Scan for the cell matching the given text and deliver its [X, Y] coordinate at center. 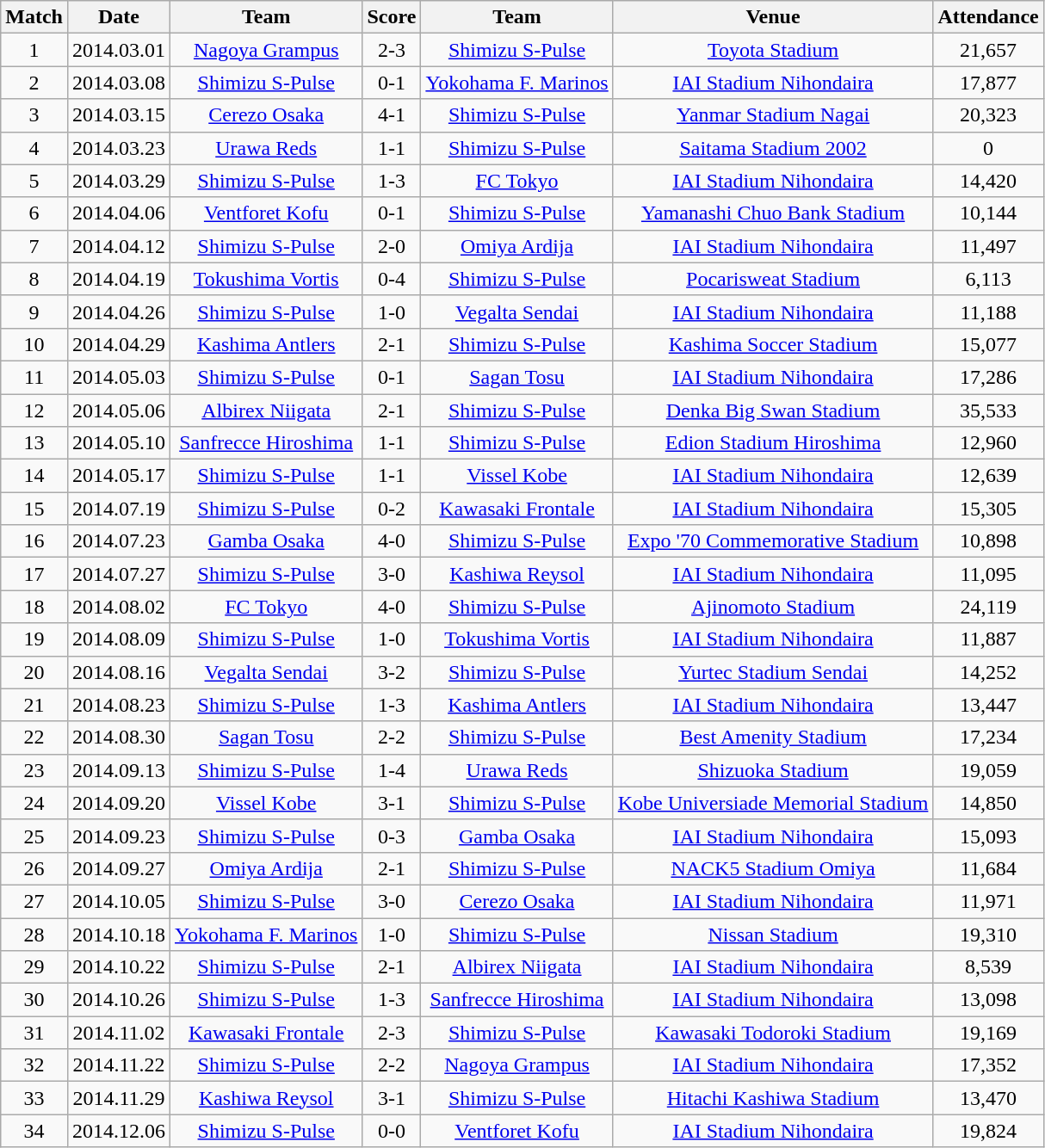
Denka Big Swan Stadium [773, 410]
7 [34, 246]
2014.11.22 [119, 1065]
15,077 [988, 344]
6 [34, 213]
20,323 [988, 115]
16 [34, 541]
Yamanashi Chuo Bank Stadium [773, 213]
Yurtec Stadium Sendai [773, 672]
2014.07.23 [119, 541]
2014.03.29 [119, 181]
19 [34, 639]
28 [34, 934]
8 [34, 279]
0 [988, 148]
2014.08.30 [119, 738]
11,971 [988, 901]
2014.04.06 [119, 213]
13 [34, 443]
2014.11.29 [119, 1098]
2014.03.15 [119, 115]
14,252 [988, 672]
0-3 [392, 836]
17,234 [988, 738]
11,095 [988, 574]
Kawasaki Todoroki Stadium [773, 1033]
Hitachi Kashiwa Stadium [773, 1098]
19,824 [988, 1131]
14 [34, 476]
6,113 [988, 279]
34 [34, 1131]
2014.05.03 [119, 377]
2014.09.20 [119, 803]
2014.05.06 [119, 410]
2 [34, 83]
11,188 [988, 312]
32 [34, 1065]
2014.11.02 [119, 1033]
2014.04.12 [119, 246]
1 [34, 50]
27 [34, 901]
2014.07.27 [119, 574]
3-2 [392, 672]
Best Amenity Stadium [773, 738]
2014.03.08 [119, 83]
2014.05.17 [119, 476]
8,539 [988, 967]
Venue [773, 17]
21 [34, 705]
2-0 [392, 246]
NACK5 Stadium Omiya [773, 868]
2014.09.27 [119, 868]
15,093 [988, 836]
2014.10.18 [119, 934]
12,639 [988, 476]
Saitama Stadium 2002 [773, 148]
11,684 [988, 868]
Kobe Universiade Memorial Stadium [773, 803]
Match [34, 17]
Score [392, 17]
10,898 [988, 541]
33 [34, 1098]
2014.07.19 [119, 509]
35,533 [988, 410]
2014.10.26 [119, 1000]
14,420 [988, 181]
Ajinomoto Stadium [773, 607]
2014.12.06 [119, 1131]
24 [34, 803]
Date [119, 17]
22 [34, 738]
Kashima Soccer Stadium [773, 344]
10,144 [988, 213]
2014.03.23 [119, 148]
11,497 [988, 246]
Pocarisweat Stadium [773, 279]
26 [34, 868]
11,887 [988, 639]
0-4 [392, 279]
2014.09.23 [119, 836]
9 [34, 312]
17,877 [988, 83]
0-0 [392, 1131]
20 [34, 672]
18 [34, 607]
17,352 [988, 1065]
19,169 [988, 1033]
Expo '70 Commemorative Stadium [773, 541]
13,098 [988, 1000]
4-1 [392, 115]
23 [34, 770]
2014.03.01 [119, 50]
0-2 [392, 509]
10 [34, 344]
2014.08.23 [119, 705]
2014.04.19 [119, 279]
17,286 [988, 377]
Yanmar Stadium Nagai [773, 115]
25 [34, 836]
2014.04.26 [119, 312]
14,850 [988, 803]
2014.08.09 [119, 639]
2014.04.29 [119, 344]
2014.10.05 [119, 901]
31 [34, 1033]
12,960 [988, 443]
2014.10.22 [119, 967]
30 [34, 1000]
5 [34, 181]
3 [34, 115]
2014.09.13 [119, 770]
15 [34, 509]
12 [34, 410]
4 [34, 148]
19,310 [988, 934]
11 [34, 377]
29 [34, 967]
Toyota Stadium [773, 50]
13,447 [988, 705]
2014.05.10 [119, 443]
Attendance [988, 17]
2014.08.16 [119, 672]
19,059 [988, 770]
Nissan Stadium [773, 934]
2014.08.02 [119, 607]
24,119 [988, 607]
1-4 [392, 770]
17 [34, 574]
Edion Stadium Hiroshima [773, 443]
Shizuoka Stadium [773, 770]
13,470 [988, 1098]
15,305 [988, 509]
21,657 [988, 50]
